Return the [X, Y] coordinate for the center point of the cell that contains the specified text.  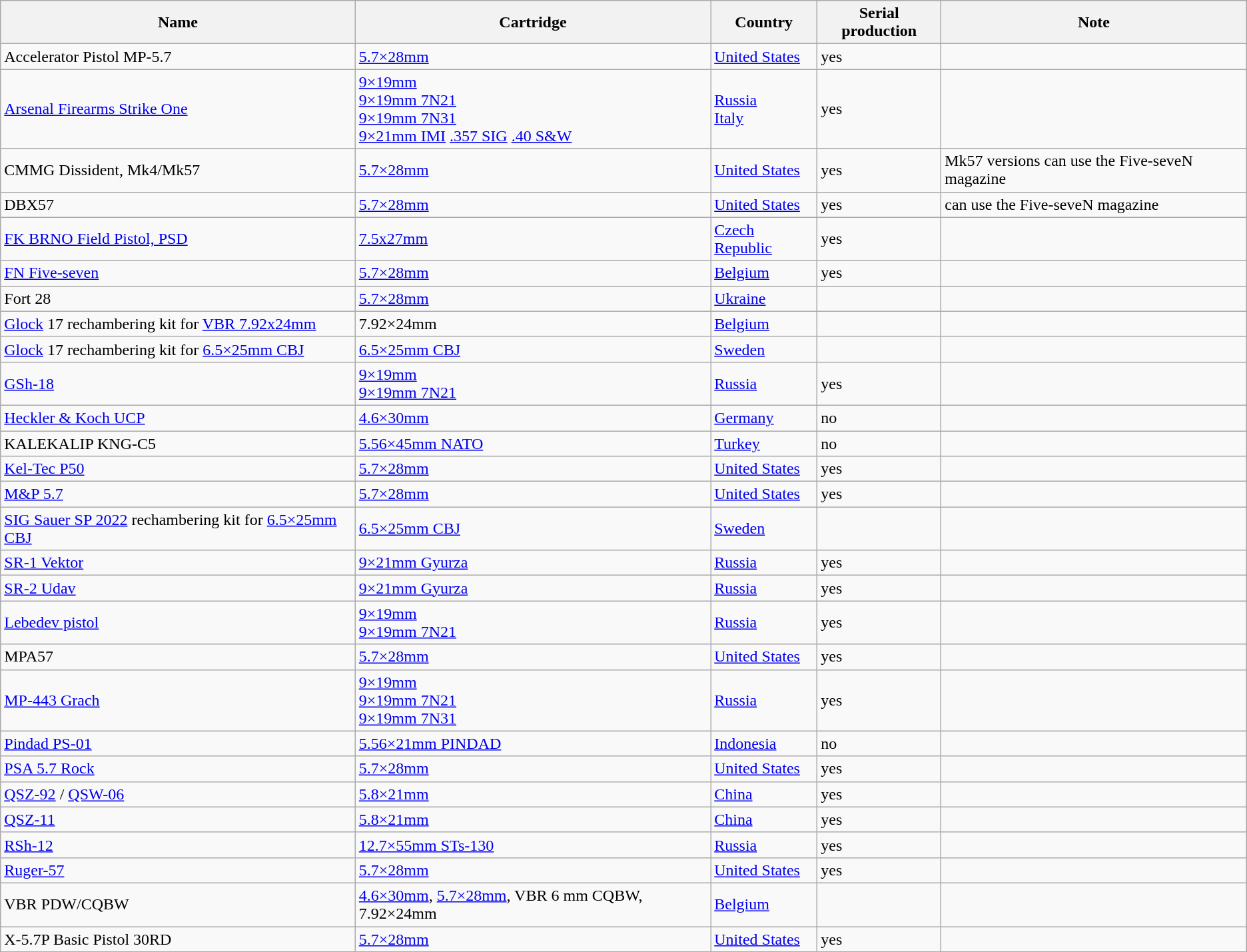
4.6×30mm [533, 418]
Glock 17 rechambering kit for VBR 7.92x24mm [178, 324]
MP-443 Grach [178, 700]
SR-1 Vektor [178, 563]
Indonesia [764, 743]
RussiaItaly [764, 109]
FN Five-seven [178, 273]
VBR PDW/CQBW [178, 905]
DBX57 [178, 205]
12.7×55mm STs-130 [533, 845]
Lebedev pistol [178, 622]
Germany [764, 418]
4.6×30mm, 5.7×28mm, VBR 6 mm CQBW, 7.92×24mm [533, 905]
Pindad PS-01 [178, 743]
FK BRNO Field Pistol, PSD [178, 238]
Turkey [764, 443]
9×19mm9×19mm 7N219×19mm 7N319×21mm IMI .357 SIG .40 S&W [533, 109]
can use the Five-seveN magazine [1094, 205]
Name [178, 23]
Country [764, 23]
Mk57 versions can use the Five-seveN magazine [1094, 171]
MPA57 [178, 657]
7.92×24mm [533, 324]
Serial production [879, 23]
M&P 5.7 [178, 494]
Ukraine [764, 298]
Arsenal Firearms Strike One [178, 109]
Fort 28 [178, 298]
GSh-18 [178, 384]
X-5.7P Basic Pistol 30RD [178, 939]
KALEKALIP KNG-C5 [178, 443]
Czech Republic [764, 238]
Heckler & Koch UCP [178, 418]
7.5x27mm [533, 238]
5.56×21mm PINDAD [533, 743]
SR-2 Udav [178, 588]
5.56×45mm NATO [533, 443]
RSh-12 [178, 845]
Kel-Tec P50 [178, 469]
CMMG Dissident, Mk4/Mk57 [178, 171]
Cartridge [533, 23]
Ruger-57 [178, 870]
Note [1094, 23]
SIG Sauer SP 2022 rechambering kit for 6.5×25mm CBJ [178, 529]
9×19mm9×19mm 7N219×19mm 7N31 [533, 700]
QSZ-11 [178, 819]
QSZ-92 / QSW-06 [178, 794]
Accelerator Pistol MP-5.7 [178, 57]
Glock 17 rechambering kit for 6.5×25mm CBJ [178, 349]
PSA 5.7 Rock [178, 769]
